Scan for the cell matching the given text and deliver its (X, Y) coordinate at center. 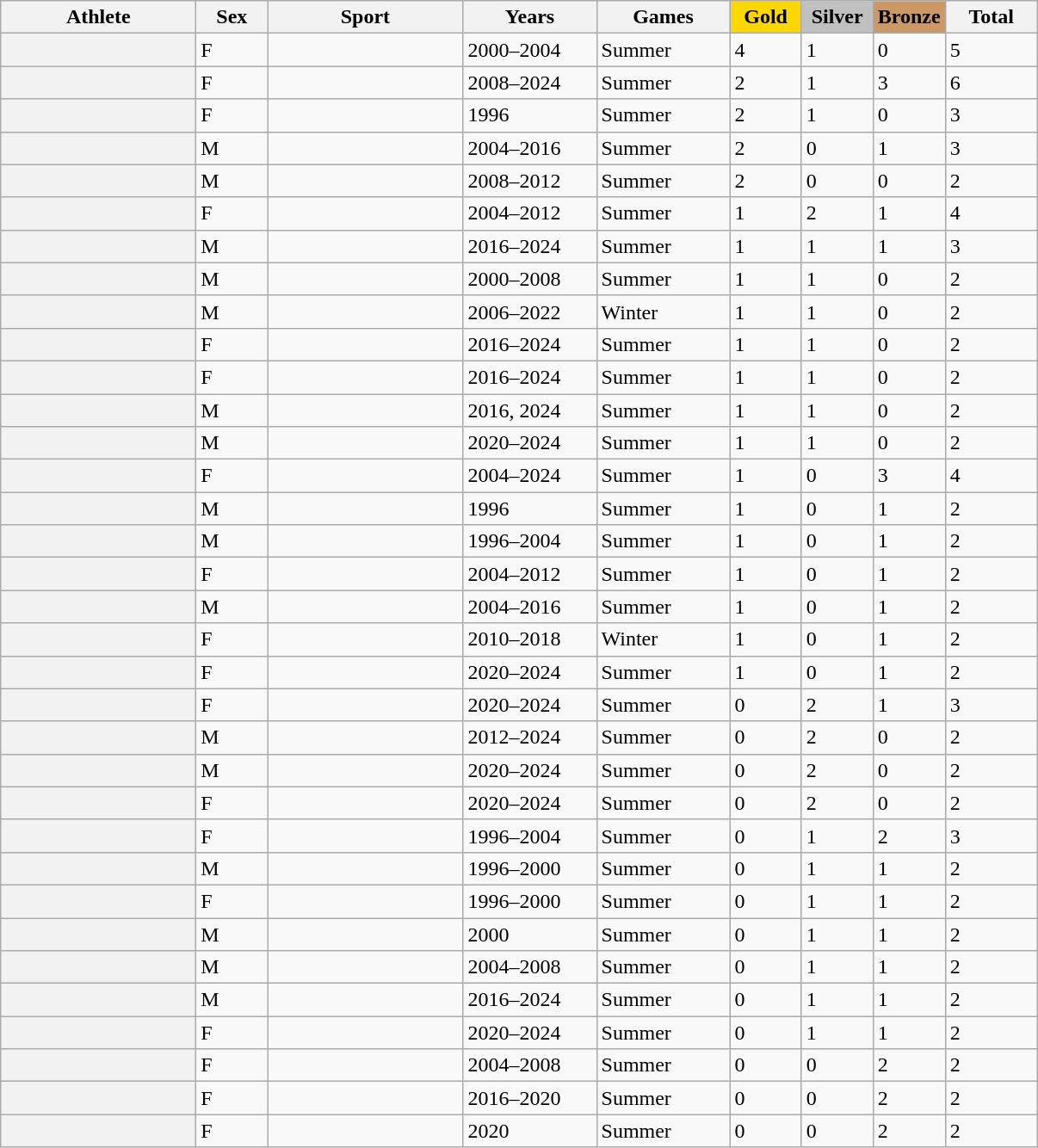
2012–2024 (530, 738)
2004–2024 (530, 476)
2016, 2024 (530, 410)
2000–2004 (530, 50)
6 (992, 83)
2008–2024 (530, 83)
Years (530, 17)
Athlete (98, 17)
Sport (365, 17)
Sex (232, 17)
2010–2018 (530, 639)
Bronze (909, 17)
2008–2012 (530, 181)
2020 (530, 1131)
2016–2020 (530, 1098)
2000–2008 (530, 279)
2006–2022 (530, 312)
2000 (530, 934)
Games (663, 17)
Silver (837, 17)
Gold (766, 17)
5 (992, 50)
Total (992, 17)
